For the text-containing cell, return its midpoint in [x, y] coordinate format. 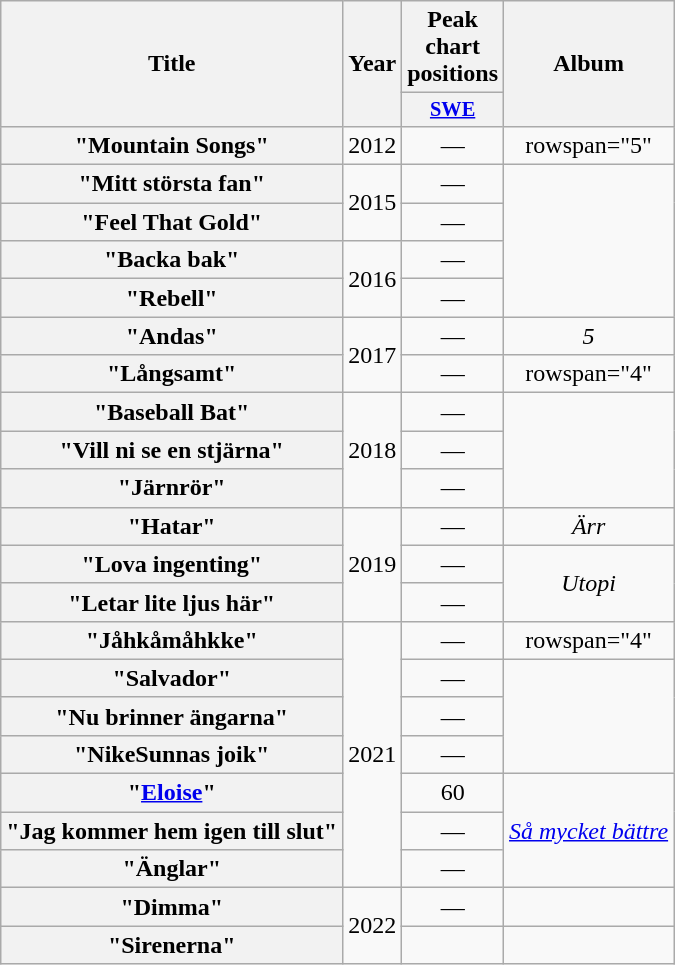
"Backa bak" [172, 260]
Year [372, 64]
Ärr [589, 526]
2017 [372, 355]
Album [589, 64]
2015 [372, 203]
"Jag kommer hem igen till slut" [172, 831]
"Letar lite ljus här" [172, 602]
2018 [372, 450]
2012 [372, 145]
"Baseball Bat" [172, 412]
"Nu brinner ängarna" [172, 716]
"Sirenerna" [172, 945]
"Rebell" [172, 298]
"Järnrör" [172, 488]
rowspan="5" [589, 145]
"NikeSunnas joik" [172, 754]
"Andas" [172, 336]
"Långsamt" [172, 374]
"Eloise" [172, 793]
"Mountain Songs" [172, 145]
"Dimma" [172, 907]
Title [172, 64]
Så mycket bättre [589, 831]
"Lova ingenting" [172, 564]
"Jåhkåmåhkke" [172, 640]
"Salvador" [172, 678]
"Vill ni se en stjärna" [172, 450]
2021 [372, 754]
60 [453, 793]
SWE [453, 110]
5 [589, 336]
2016 [372, 279]
"Hatar" [172, 526]
"Mitt största fan" [172, 184]
Utopi [589, 583]
Peak chart positions [453, 47]
2019 [372, 564]
"Feel That Gold" [172, 222]
2022 [372, 926]
"Änglar" [172, 869]
